Identify which cell holds the provided text, then report its [x, y] central coordinate. 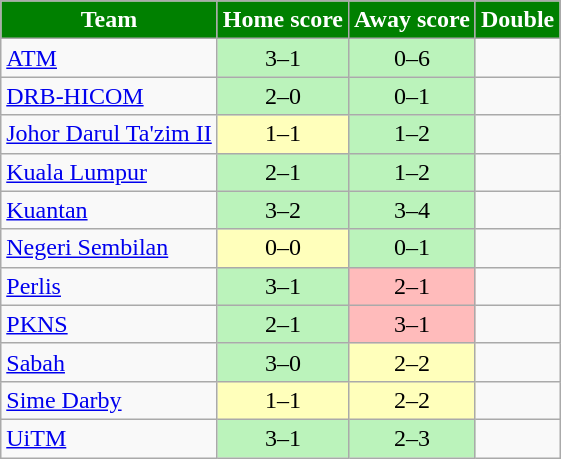
3–4 [412, 210]
DRB-HICOM [110, 96]
UiTM [110, 438]
0–0 [282, 248]
Perlis [110, 286]
Kuantan [110, 210]
Negeri Sembilan [110, 248]
0–6 [412, 58]
Double [517, 20]
Sabah [110, 362]
Home score [282, 20]
3–2 [282, 210]
3–0 [282, 362]
Sime Darby [110, 400]
2–0 [282, 96]
PKNS [110, 324]
Johor Darul Ta'zim II [110, 134]
2–3 [412, 438]
Away score [412, 20]
Team [110, 20]
Kuala Lumpur [110, 172]
ATM [110, 58]
